Extract the [x, y] coordinate from the center of the cell holding the provided text.  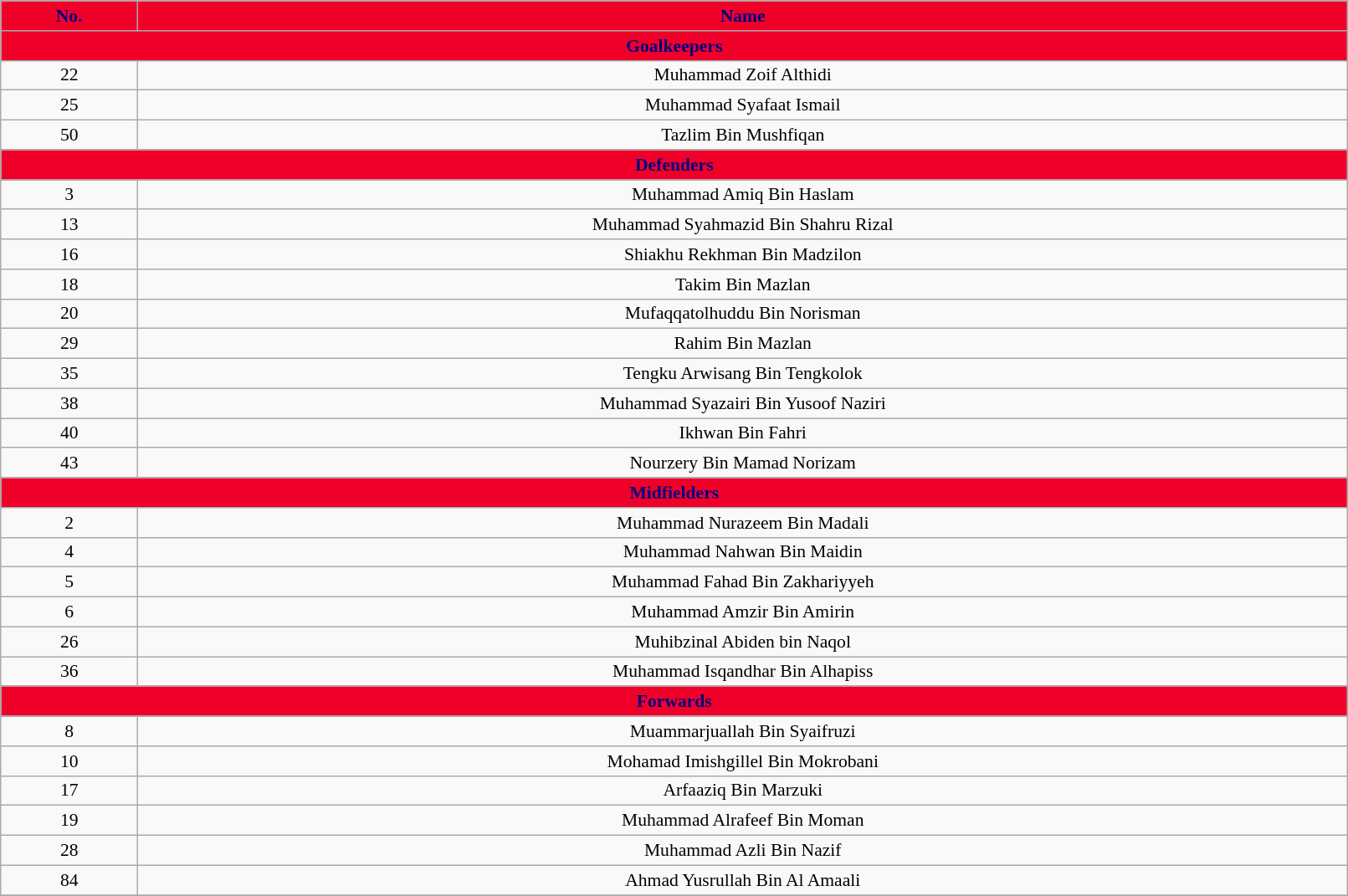
17 [69, 791]
Muhammad Zoif Althidi [743, 75]
Nourzery Bin Mamad Norizam [743, 463]
Muhammad Syahmazid Bin Shahru Rizal [743, 225]
Midfielders [674, 493]
Muhammad Amiq Bin Haslam [743, 195]
Muhammad Amzir Bin Amirin [743, 612]
16 [69, 254]
Ahmad Yusrullah Bin Al Amaali [743, 880]
6 [69, 612]
28 [69, 851]
29 [69, 344]
20 [69, 314]
Ikhwan Bin Fahri [743, 433]
Muhammad Azli Bin Nazif [743, 851]
Muammarjuallah Bin Syaifruzi [743, 731]
19 [69, 821]
Arfaaziq Bin Marzuki [743, 791]
13 [69, 225]
Defenders [674, 165]
5 [69, 582]
Muhammad Fahad Bin Zakhariyyeh [743, 582]
4 [69, 552]
Muhammad Syafaat Ismail [743, 105]
Name [743, 16]
40 [69, 433]
Mohamad Imishgillel Bin Mokrobani [743, 761]
3 [69, 195]
Rahim Bin Mazlan [743, 344]
Goalkeepers [674, 46]
Muhammad Nurazeem Bin Madali [743, 523]
No. [69, 16]
Muhammad Nahwan Bin Maidin [743, 552]
38 [69, 403]
Mufaqqatolhuddu Bin Norisman [743, 314]
22 [69, 75]
2 [69, 523]
Forwards [674, 702]
Muhibzinal Abiden bin Naqol [743, 642]
84 [69, 880]
Muhammad Alrafeef Bin Moman [743, 821]
26 [69, 642]
50 [69, 136]
Muhammad Isqandhar Bin Alhapiss [743, 672]
35 [69, 374]
36 [69, 672]
Muhammad Syazairi Bin Yusoof Naziri [743, 403]
8 [69, 731]
Shiakhu Rekhman Bin Madzilon [743, 254]
10 [69, 761]
43 [69, 463]
25 [69, 105]
Tengku Arwisang Bin Tengkolok [743, 374]
Tazlim Bin Mushfiqan [743, 136]
Takim Bin Mazlan [743, 284]
18 [69, 284]
